Extract the (x, y) coordinate from the center of the cell holding the provided text.  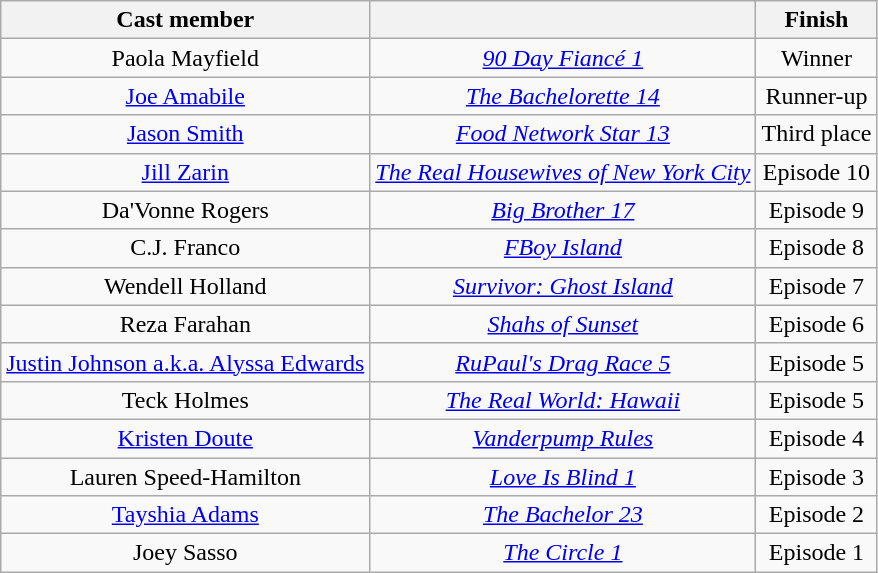
Teck Holmes (186, 400)
Episode 10 (816, 172)
Episode 1 (816, 553)
Food Network Star 13 (563, 134)
Survivor: Ghost Island (563, 286)
Tayshia Adams (186, 515)
Shahs of Sunset (563, 324)
The Real Housewives of New York City (563, 172)
Episode 4 (816, 438)
Cast member (186, 20)
Episode 7 (816, 286)
Vanderpump Rules (563, 438)
The Real World: Hawaii (563, 400)
FBoy Island (563, 248)
Jason Smith (186, 134)
Episode 9 (816, 210)
Reza Farahan (186, 324)
Paola Mayfield (186, 58)
Kristen Doute (186, 438)
Episode 2 (816, 515)
Joey Sasso (186, 553)
The Bachelor 23 (563, 515)
The Circle 1 (563, 553)
Jill Zarin (186, 172)
Finish (816, 20)
Justin Johnson a.k.a. Alyssa Edwards (186, 362)
Episode 3 (816, 477)
RuPaul's Drag Race 5 (563, 362)
90 Day Fiancé 1 (563, 58)
Big Brother 17 (563, 210)
Runner-up (816, 96)
Episode 6 (816, 324)
Wendell Holland (186, 286)
Love Is Blind 1 (563, 477)
C.J. Franco (186, 248)
Da'Vonne Rogers (186, 210)
Episode 8 (816, 248)
Third place (816, 134)
Lauren Speed-Hamilton (186, 477)
Joe Amabile (186, 96)
Winner (816, 58)
The Bachelorette 14 (563, 96)
